Search for the cell housing the specified text and yield its [x, y] center coordinate. 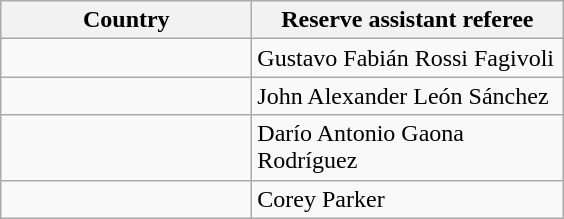
John Alexander León Sánchez [408, 96]
Country [126, 20]
Gustavo Fabián Rossi Fagivoli [408, 58]
Reserve assistant referee [408, 20]
Darío Antonio Gaona Rodríguez [408, 148]
Corey Parker [408, 199]
